Identify which cell holds the provided text, then report its (X, Y) central coordinate. 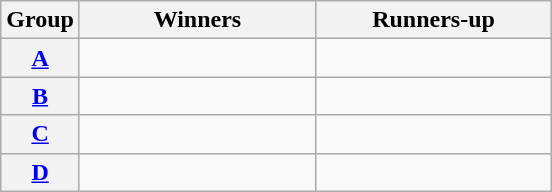
A (40, 58)
C (40, 134)
D (40, 172)
Group (40, 20)
Runners-up (433, 20)
B (40, 96)
Winners (197, 20)
